Identify which cell holds the provided text, then report its [X, Y] central coordinate. 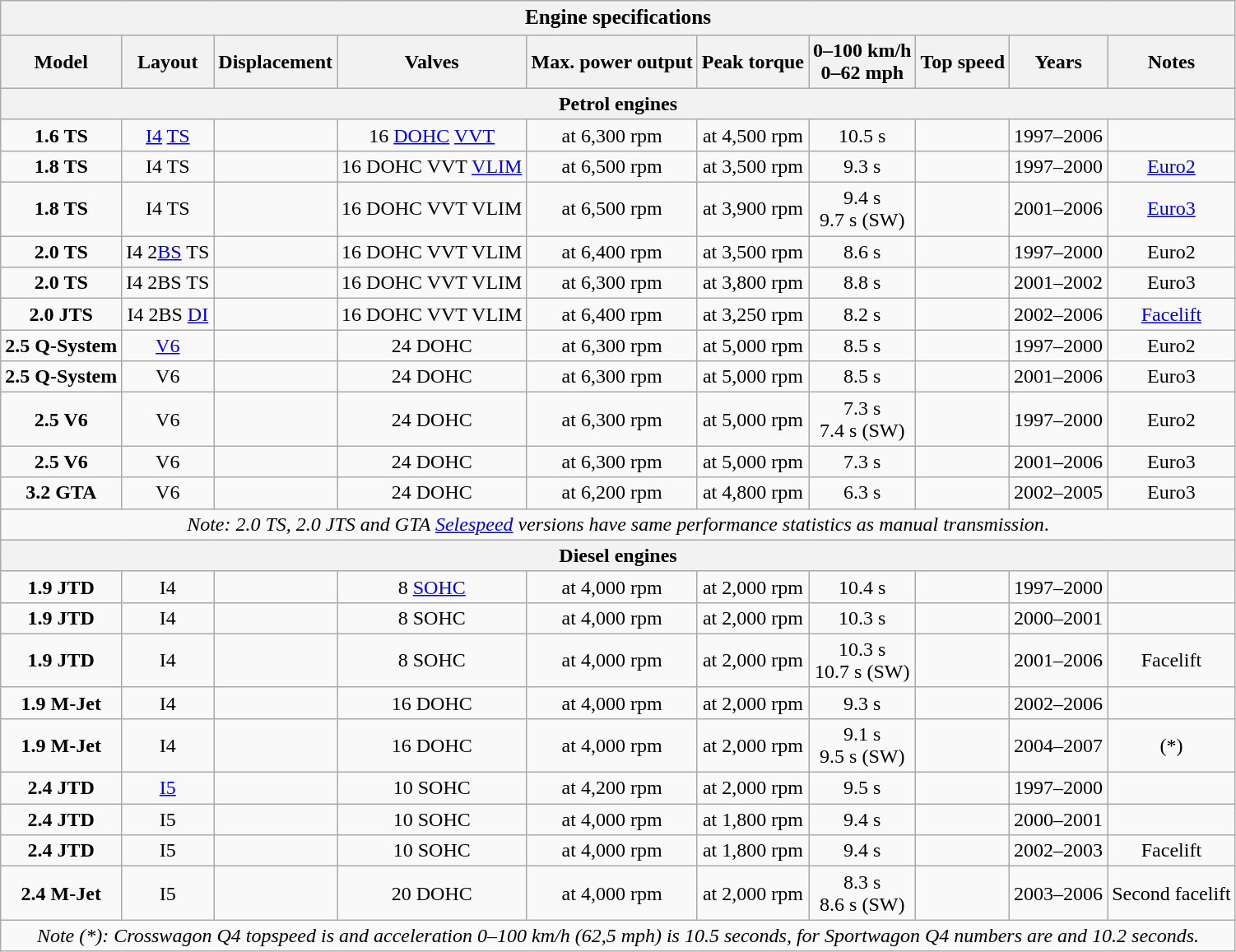
at 3,800 rpm [752, 283]
Note: 2.0 TS, 2.0 JTS and GTA Selespeed versions have same performance statistics as manual transmission. [619, 524]
Layout [168, 61]
16 DOHC VVT [432, 135]
0–100 km/h0–62 mph [862, 61]
Note (*): Crosswagon Q4 topspeed is and acceleration 0–100 km/h (62,5 mph) is 10.5 seconds, for Sportwagon Q4 numbers are and 10.2 seconds. [619, 936]
at 6,200 rpm [612, 493]
2002–2005 [1058, 493]
Model [61, 61]
Diesel engines [619, 555]
at 4,500 rpm [752, 135]
8.8 s [862, 283]
Petrol engines [619, 104]
1997–2006 [1058, 135]
9.1 s9.5 s (SW) [862, 745]
10.3 s [862, 618]
2002–2003 [1058, 851]
6.3 s [862, 493]
2001–2002 [1058, 283]
Displacement [276, 61]
Top speed [963, 61]
Peak torque [752, 61]
9.4 s9.7 s (SW) [862, 209]
10.5 s [862, 135]
Max. power output [612, 61]
8.3 s8.6 s (SW) [862, 894]
(*) [1172, 745]
Notes [1172, 61]
9.5 s [862, 788]
8.6 s [862, 252]
2003–2006 [1058, 894]
at 3,250 rpm [752, 314]
10.3 s10.7 s (SW) [862, 660]
2004–2007 [1058, 745]
7.3 s7.4 s (SW) [862, 420]
10.4 s [862, 587]
Valves [432, 61]
7.3 s [862, 462]
at 4,200 rpm [612, 788]
at 4,800 rpm [752, 493]
Second facelift [1172, 894]
I4 2BS DI [168, 314]
2.0 JTS [61, 314]
8.2 s [862, 314]
3.2 GTA [61, 493]
20 DOHC [432, 894]
1.6 TS [61, 135]
2.4 M-Jet [61, 894]
Years [1058, 61]
Engine specifications [619, 18]
at 3,900 rpm [752, 209]
